Identify which cell holds the provided text, then report its [x, y] central coordinate. 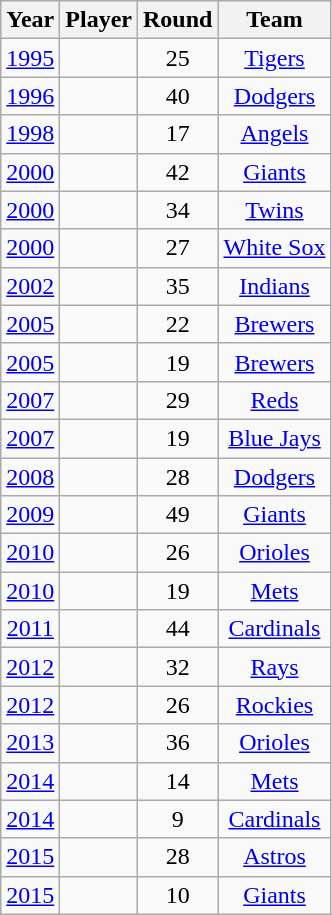
2009 [30, 515]
1995 [30, 58]
9 [178, 819]
2002 [30, 286]
35 [178, 286]
Reds [274, 400]
10 [178, 895]
1998 [30, 134]
49 [178, 515]
Year [30, 20]
Indians [274, 286]
2011 [30, 629]
22 [178, 324]
14 [178, 781]
Blue Jays [274, 438]
Team [274, 20]
29 [178, 400]
25 [178, 58]
1996 [30, 96]
44 [178, 629]
Round [178, 20]
Astros [274, 857]
36 [178, 743]
34 [178, 210]
Rays [274, 667]
Tigers [274, 58]
Rockies [274, 705]
17 [178, 134]
40 [178, 96]
Angels [274, 134]
White Sox [274, 248]
2013 [30, 743]
32 [178, 667]
Player [99, 20]
42 [178, 172]
27 [178, 248]
2008 [30, 477]
Twins [274, 210]
